From the cell containing the given text, extract its center point as [X, Y] coordinate. 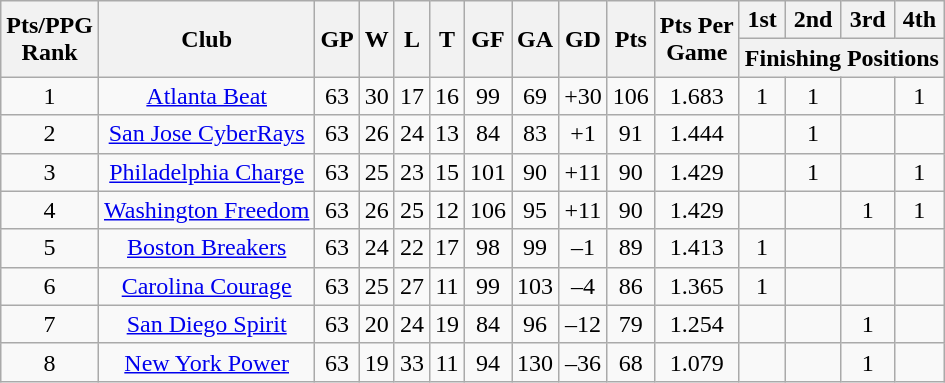
San Diego Spirit [206, 324]
23 [412, 172]
–12 [584, 324]
6 [50, 286]
Boston Breakers [206, 248]
27 [412, 286]
1.683 [696, 96]
GD [584, 39]
3 [50, 172]
30 [376, 96]
1.365 [696, 286]
Pts/PPGRank [50, 39]
86 [630, 286]
1.444 [696, 134]
12 [446, 210]
98 [488, 248]
15 [446, 172]
Finishing Positions [842, 58]
Club [206, 39]
Carolina Courage [206, 286]
Pts Per Game [696, 39]
GF [488, 39]
1st [762, 20]
1.254 [696, 324]
22 [412, 248]
96 [536, 324]
3rd [868, 20]
L [412, 39]
95 [536, 210]
13 [446, 134]
103 [536, 286]
W [376, 39]
7 [50, 324]
–4 [584, 286]
GA [536, 39]
4th [919, 20]
20 [376, 324]
Washington Freedom [206, 210]
1.413 [696, 248]
83 [536, 134]
Philadelphia Charge [206, 172]
91 [630, 134]
2 [50, 134]
–36 [584, 362]
+1 [584, 134]
79 [630, 324]
8 [50, 362]
94 [488, 362]
–1 [584, 248]
Atlanta Beat [206, 96]
89 [630, 248]
16 [446, 96]
5 [50, 248]
33 [412, 362]
T [446, 39]
1.079 [696, 362]
2nd [813, 20]
130 [536, 362]
69 [536, 96]
101 [488, 172]
GP [337, 39]
+30 [584, 96]
New York Power [206, 362]
San Jose CyberRays [206, 134]
Pts [630, 39]
68 [630, 362]
4 [50, 210]
